From the cell containing the given text, extract its center point as (x, y) coordinate. 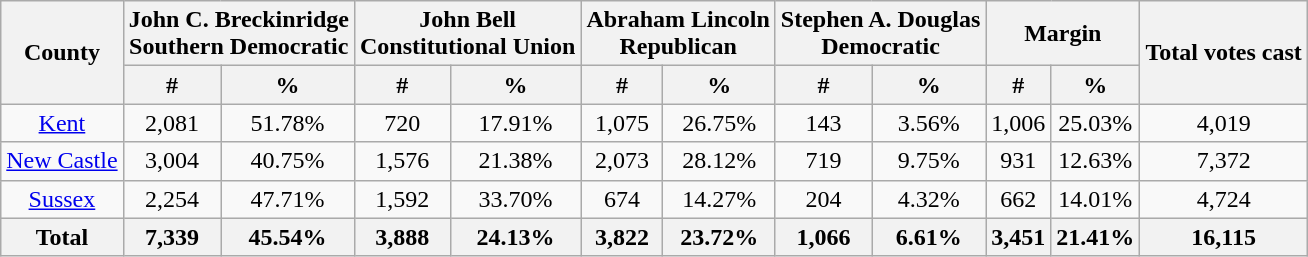
Stephen A. DouglasDemocratic (880, 34)
51.78% (288, 123)
1,006 (1018, 123)
662 (1018, 199)
New Castle (62, 161)
143 (823, 123)
Kent (62, 123)
3,822 (622, 237)
17.91% (516, 123)
720 (402, 123)
24.13% (516, 237)
23.72% (719, 237)
674 (622, 199)
John BellConstitutional Union (467, 34)
4,724 (1224, 199)
14.27% (719, 199)
2,254 (172, 199)
Abraham LincolnRepublican (678, 34)
Sussex (62, 199)
3,004 (172, 161)
3,451 (1018, 237)
14.01% (1096, 199)
4.32% (929, 199)
4,019 (1224, 123)
26.75% (719, 123)
33.70% (516, 199)
3.56% (929, 123)
931 (1018, 161)
7,339 (172, 237)
25.03% (1096, 123)
2,073 (622, 161)
1,592 (402, 199)
John C. BreckinridgeSouthern Democratic (238, 34)
719 (823, 161)
1,075 (622, 123)
Total votes cast (1224, 52)
28.12% (719, 161)
Margin (1063, 34)
204 (823, 199)
47.71% (288, 199)
21.38% (516, 161)
7,372 (1224, 161)
2,081 (172, 123)
County (62, 52)
16,115 (1224, 237)
9.75% (929, 161)
3,888 (402, 237)
1,576 (402, 161)
40.75% (288, 161)
6.61% (929, 237)
12.63% (1096, 161)
45.54% (288, 237)
Total (62, 237)
21.41% (1096, 237)
1,066 (823, 237)
